Extract the [x, y] coordinate from the center of the cell holding the provided text.  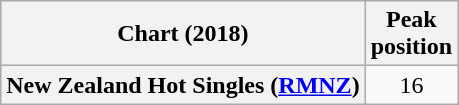
New Zealand Hot Singles (RMNZ) [183, 85]
16 [411, 85]
Chart (2018) [183, 34]
Peakposition [411, 34]
